Locate the cell with the specified text and output its (x, y) center coordinate. 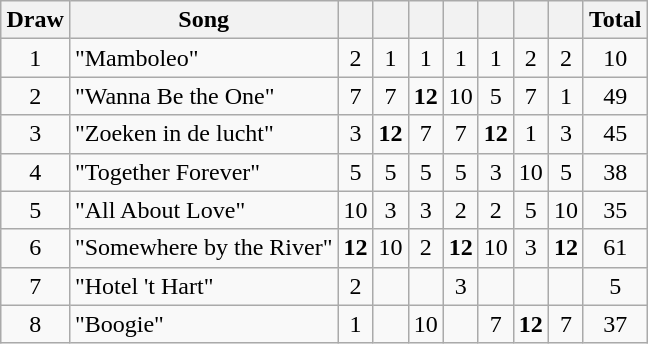
"All About Love" (204, 210)
Total (615, 20)
Song (204, 20)
"Zoeken in de lucht" (204, 134)
6 (35, 248)
"Together Forever" (204, 172)
"Somewhere by the River" (204, 248)
"Hotel 't Hart" (204, 286)
"Boogie" (204, 324)
Draw (35, 20)
38 (615, 172)
35 (615, 210)
45 (615, 134)
37 (615, 324)
61 (615, 248)
8 (35, 324)
4 (35, 172)
"Wanna Be the One" (204, 96)
49 (615, 96)
"Mamboleo" (204, 58)
